Locate the cell with the specified text and output its (x, y) center coordinate. 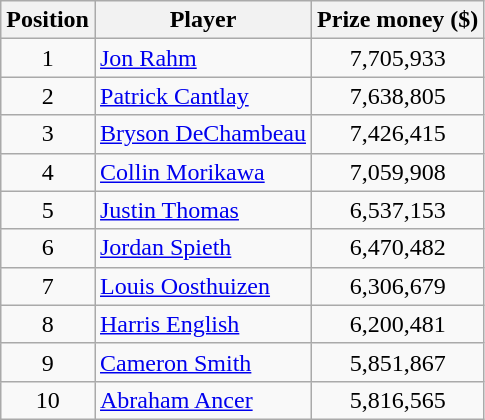
Harris English (202, 324)
Bryson DeChambeau (202, 134)
1 (48, 58)
6,470,482 (398, 248)
5,816,565 (398, 400)
6 (48, 248)
7 (48, 286)
Player (202, 20)
8 (48, 324)
7,426,415 (398, 134)
4 (48, 172)
Position (48, 20)
5,851,867 (398, 362)
Jordan Spieth (202, 248)
Prize money ($) (398, 20)
Patrick Cantlay (202, 96)
Cameron Smith (202, 362)
2 (48, 96)
9 (48, 362)
10 (48, 400)
7,638,805 (398, 96)
7,059,908 (398, 172)
Abraham Ancer (202, 400)
7,705,933 (398, 58)
Collin Morikawa (202, 172)
5 (48, 210)
6,537,153 (398, 210)
Louis Oosthuizen (202, 286)
6,200,481 (398, 324)
Justin Thomas (202, 210)
Jon Rahm (202, 58)
3 (48, 134)
6,306,679 (398, 286)
